From the cell containing the given text, extract its center point as [x, y] coordinate. 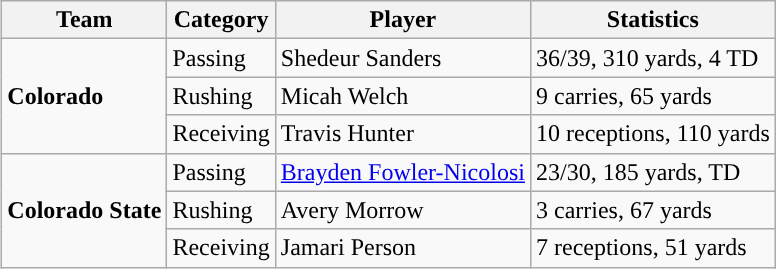
Shedeur Sanders [402, 58]
3 carries, 67 yards [652, 210]
Avery Morrow [402, 210]
Jamari Person [402, 248]
10 receptions, 110 yards [652, 134]
9 carries, 65 yards [652, 96]
Statistics [652, 20]
Team [84, 20]
Brayden Fowler-Nicolosi [402, 172]
Colorado [84, 96]
Category [221, 20]
Colorado State [84, 210]
Micah Welch [402, 96]
36/39, 310 yards, 4 TD [652, 58]
Player [402, 20]
7 receptions, 51 yards [652, 248]
Travis Hunter [402, 134]
23/30, 185 yards, TD [652, 172]
